Pinpoint the cell where the given text exists, returning its [x, y] midpoint coordinate. 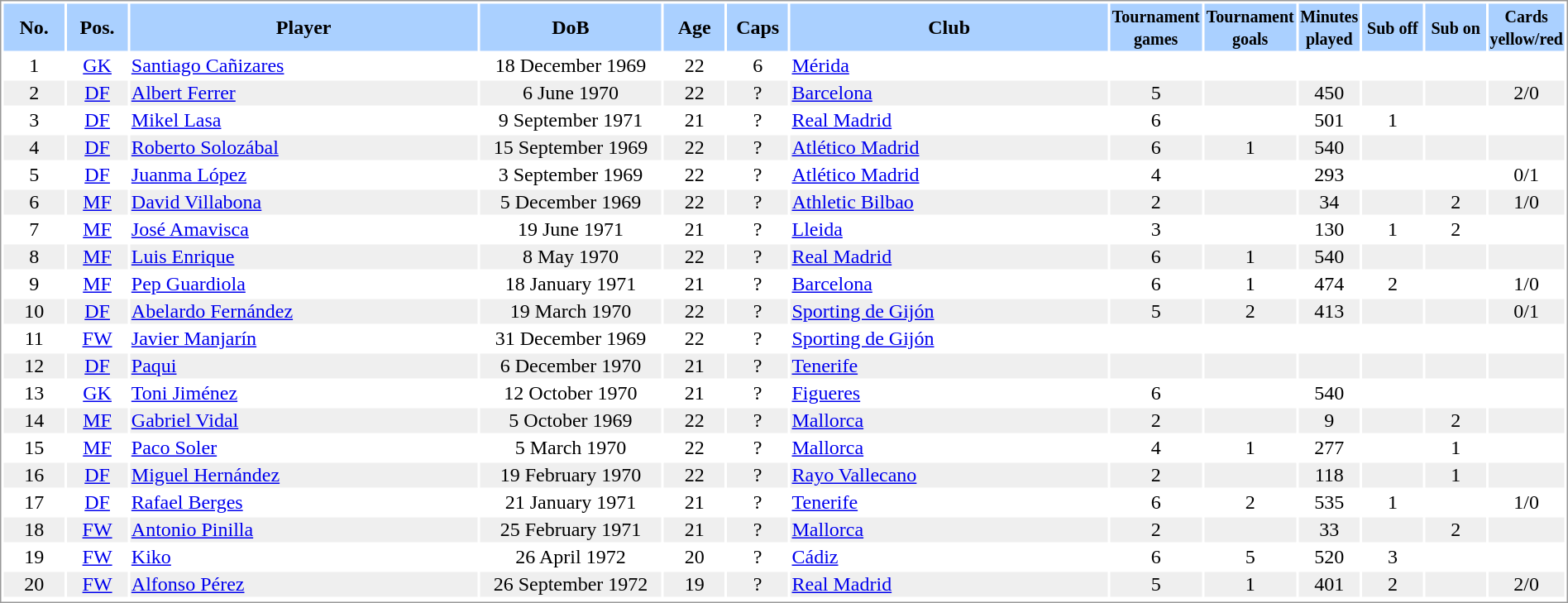
6 December 1970 [571, 366]
Abelardo Fernández [304, 312]
Pep Guardiola [304, 284]
Kiko [304, 557]
No. [33, 26]
Alfonso Pérez [304, 585]
10 [33, 312]
17 [33, 502]
16 [33, 476]
413 [1329, 312]
535 [1329, 502]
Miguel Hernández [304, 476]
Sub off [1393, 26]
5 December 1969 [571, 203]
José Amavisca [304, 229]
12 [33, 366]
8 [33, 257]
Antonio Pinilla [304, 530]
25 February 1971 [571, 530]
DoB [571, 26]
13 [33, 393]
David Villabona [304, 203]
26 April 1972 [571, 557]
7 [33, 229]
Rafael Berges [304, 502]
15 September 1969 [571, 148]
Cádiz [949, 557]
14 [33, 421]
15 [33, 447]
Luis Enrique [304, 257]
Sub on [1456, 26]
Cardsyellow/red [1527, 26]
118 [1329, 476]
Gabriel Vidal [304, 421]
19 June 1971 [571, 229]
277 [1329, 447]
33 [1329, 530]
5 October 1969 [571, 421]
501 [1329, 120]
26 September 1972 [571, 585]
Club [949, 26]
Player [304, 26]
18 January 1971 [571, 284]
18 December 1969 [571, 65]
19 February 1970 [571, 476]
Lleida [949, 229]
Athletic Bilbao [949, 203]
474 [1329, 284]
19 March 1970 [571, 312]
Albert Ferrer [304, 93]
130 [1329, 229]
8 May 1970 [571, 257]
6 June 1970 [571, 93]
Minutesplayed [1329, 26]
9 September 1971 [571, 120]
Tournamentgoals [1250, 26]
Tournamentgames [1156, 26]
Santiago Cañizares [304, 65]
450 [1329, 93]
Paco Soler [304, 447]
12 October 1970 [571, 393]
Pos. [98, 26]
31 December 1969 [571, 338]
Mérida [949, 65]
Age [695, 26]
Paqui [304, 366]
5 March 1970 [571, 447]
11 [33, 338]
Javier Manjarín [304, 338]
21 January 1971 [571, 502]
Rayo Vallecano [949, 476]
Roberto Solozábal [304, 148]
Figueres [949, 393]
Toni Jiménez [304, 393]
34 [1329, 203]
520 [1329, 557]
Juanma López [304, 175]
Caps [758, 26]
401 [1329, 585]
3 September 1969 [571, 175]
18 [33, 530]
293 [1329, 175]
Mikel Lasa [304, 120]
